Extract the (X, Y) coordinate from the center of the cell holding the provided text.  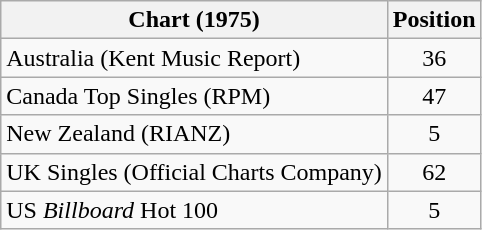
36 (434, 58)
US Billboard Hot 100 (194, 210)
Position (434, 20)
Canada Top Singles (RPM) (194, 96)
UK Singles (Official Charts Company) (194, 172)
Chart (1975) (194, 20)
47 (434, 96)
Australia (Kent Music Report) (194, 58)
62 (434, 172)
New Zealand (RIANZ) (194, 134)
